From the cell containing the given text, extract its center point as (x, y) coordinate. 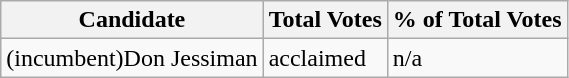
Candidate (132, 20)
n/a (477, 58)
(incumbent)Don Jessiman (132, 58)
acclaimed (325, 58)
% of Total Votes (477, 20)
Total Votes (325, 20)
